Return (x, y) of the center of cell containing provided text 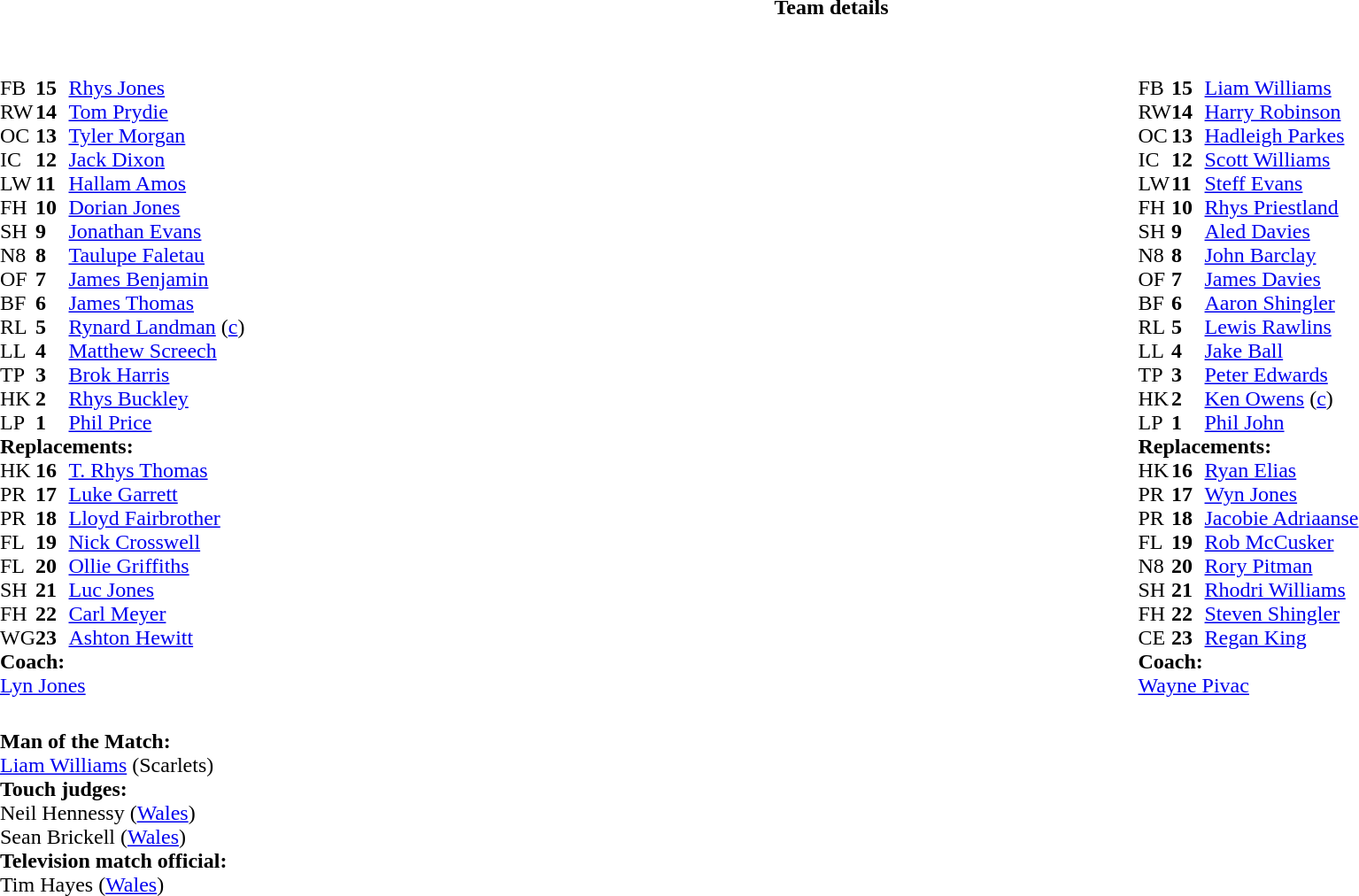
Carl Meyer (156, 614)
Lloyd Fairbrother (156, 519)
Phil John (1282, 423)
Luc Jones (156, 590)
James Benjamin (156, 280)
Liam Williams (1282, 89)
Dorian Jones (156, 207)
Nick Crosswell (156, 542)
Wayne Pivac (1248, 685)
Regan King (1282, 637)
Rhys Jones (156, 89)
Harry Robinson (1282, 112)
Hallam Amos (156, 184)
Matthew Screech (156, 351)
WG (18, 637)
Jake Ball (1282, 351)
Ken Owens (c) (1282, 398)
Lewis Rawlins (1282, 328)
Luke Garrett (156, 494)
Aled Davies (1282, 232)
Steff Evans (1282, 184)
Brok Harris (156, 375)
Rhys Buckley (156, 398)
Scott Williams (1282, 159)
Jack Dixon (156, 159)
Tyler Morgan (156, 136)
Rhys Priestland (1282, 207)
T. Rhys Thomas (156, 471)
CE (1155, 637)
Jacobie Adriaanse (1282, 519)
James Davies (1282, 280)
Lyn Jones (122, 685)
James Thomas (156, 303)
Aaron Shingler (1282, 303)
Ollie Griffiths (156, 567)
Rhodri Williams (1282, 590)
Taulupe Faletau (156, 255)
Tom Prydie (156, 112)
Wyn Jones (1282, 494)
Hadleigh Parkes (1282, 136)
John Barclay (1282, 255)
Steven Shingler (1282, 614)
Peter Edwards (1282, 375)
Rob McCusker (1282, 542)
Rory Pitman (1282, 567)
Jonathan Evans (156, 232)
Ashton Hewitt (156, 637)
Ryan Elias (1282, 471)
Rynard Landman (c) (156, 328)
Phil Price (156, 423)
